Return the [x, y] coordinate for the center point of the cell that contains the specified text.  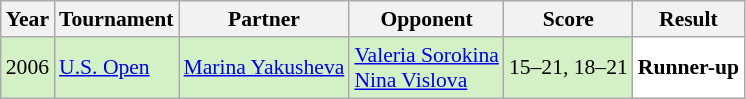
Runner-up [688, 68]
Valeria Sorokina Nina Vislova [426, 68]
Tournament [116, 19]
Partner [264, 19]
Year [28, 19]
U.S. Open [116, 68]
Result [688, 19]
Marina Yakusheva [264, 68]
2006 [28, 68]
15–21, 18–21 [568, 68]
Score [568, 19]
Opponent [426, 19]
